Find where the given text appears and provide that cell's center as (x, y) coordinate. 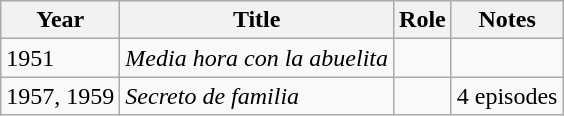
Notes (507, 20)
Year (60, 20)
Secreto de familia (257, 96)
4 episodes (507, 96)
1951 (60, 58)
Media hora con la abuelita (257, 58)
Role (423, 20)
1957, 1959 (60, 96)
Title (257, 20)
